Output the (x, y) coordinate of the center of the cell containing the given text.  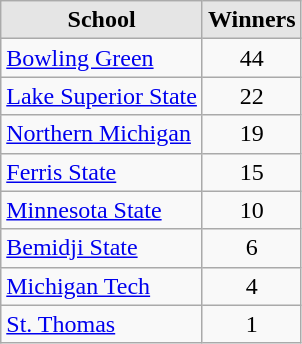
10 (252, 210)
Ferris State (102, 172)
15 (252, 172)
22 (252, 96)
Bowling Green (102, 58)
Michigan Tech (102, 286)
Bemidji State (102, 248)
4 (252, 286)
School (102, 20)
St. Thomas (102, 324)
6 (252, 248)
Northern Michigan (102, 134)
Minnesota State (102, 210)
44 (252, 58)
19 (252, 134)
Winners (252, 20)
Lake Superior State (102, 96)
1 (252, 324)
